From the cell containing the given text, extract its center point as (x, y) coordinate. 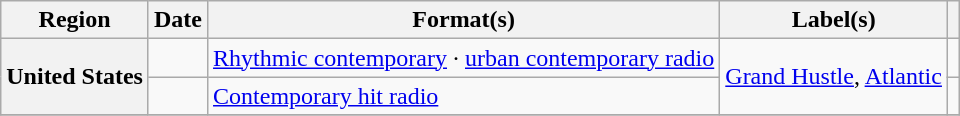
Date (178, 20)
Region (75, 20)
Format(s) (464, 20)
Grand Hustle, Atlantic (834, 77)
Contemporary hit radio (464, 96)
United States (75, 77)
Label(s) (834, 20)
Rhythmic contemporary · urban contemporary radio (464, 58)
